Return (X, Y) of the center of cell containing provided text 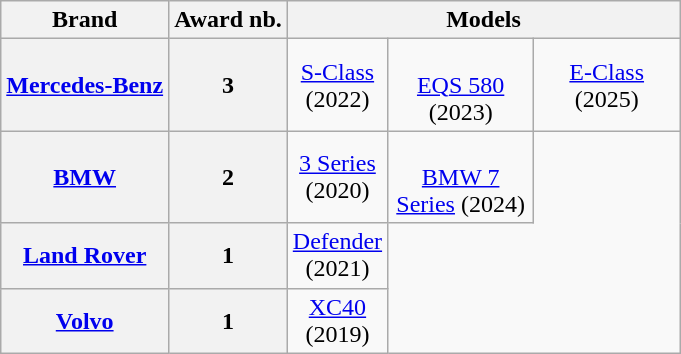
BMW (85, 177)
XC40(2019) (337, 320)
E-Class (2025) (607, 85)
Defender(2021) (337, 256)
Mercedes-Benz (85, 85)
3 Series(2020) (337, 177)
Brand (85, 20)
Models (483, 20)
2 (228, 177)
Land Rover (85, 256)
Award nb. (228, 20)
3 (228, 85)
BMW 7 Series (2024) (461, 177)
S-Class(2022) (337, 85)
Volvo (85, 320)
EQS 580 (2023) (461, 85)
